Extract the [X, Y] coordinate from the center of the cell holding the provided text.  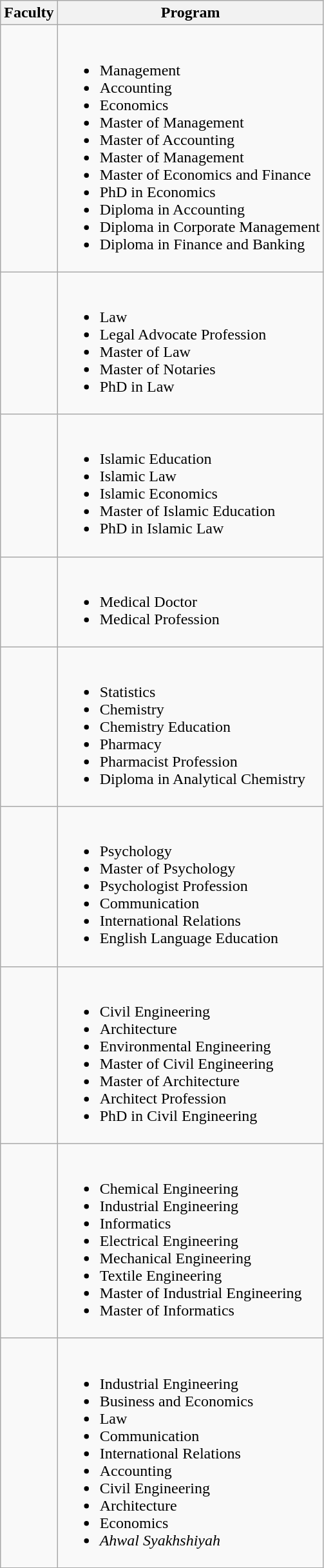
Medical DoctorMedical Profession [191, 602]
Islamic EducationIslamic LawIslamic EconomicsMaster of Islamic EducationPhD in Islamic Law [191, 486]
PsychologyMaster of PsychologyPsychologist ProfessionCommunicationInternational RelationsEnglish Language Education [191, 886]
Faculty [29, 13]
Program [191, 13]
Civil EngineeringArchitectureEnvironmental EngineeringMaster of Civil EngineeringMaster of ArchitectureArchitect ProfessionPhD in Civil Engineering [191, 1055]
StatisticsChemistryChemistry EducationPharmacyPharmacist ProfessionDiploma in Analytical Chemistry [191, 727]
LawLegal Advocate ProfessionMaster of LawMaster of NotariesPhD in Law [191, 343]
Industrial EngineeringBusiness and EconomicsLawCommunicationInternational RelationsAccountingCivil EngineeringArchitectureEconomicsAhwal Syakhshiyah [191, 1453]
